Capture the cell that displays the provided text and extract its (X, Y) central coordinate. 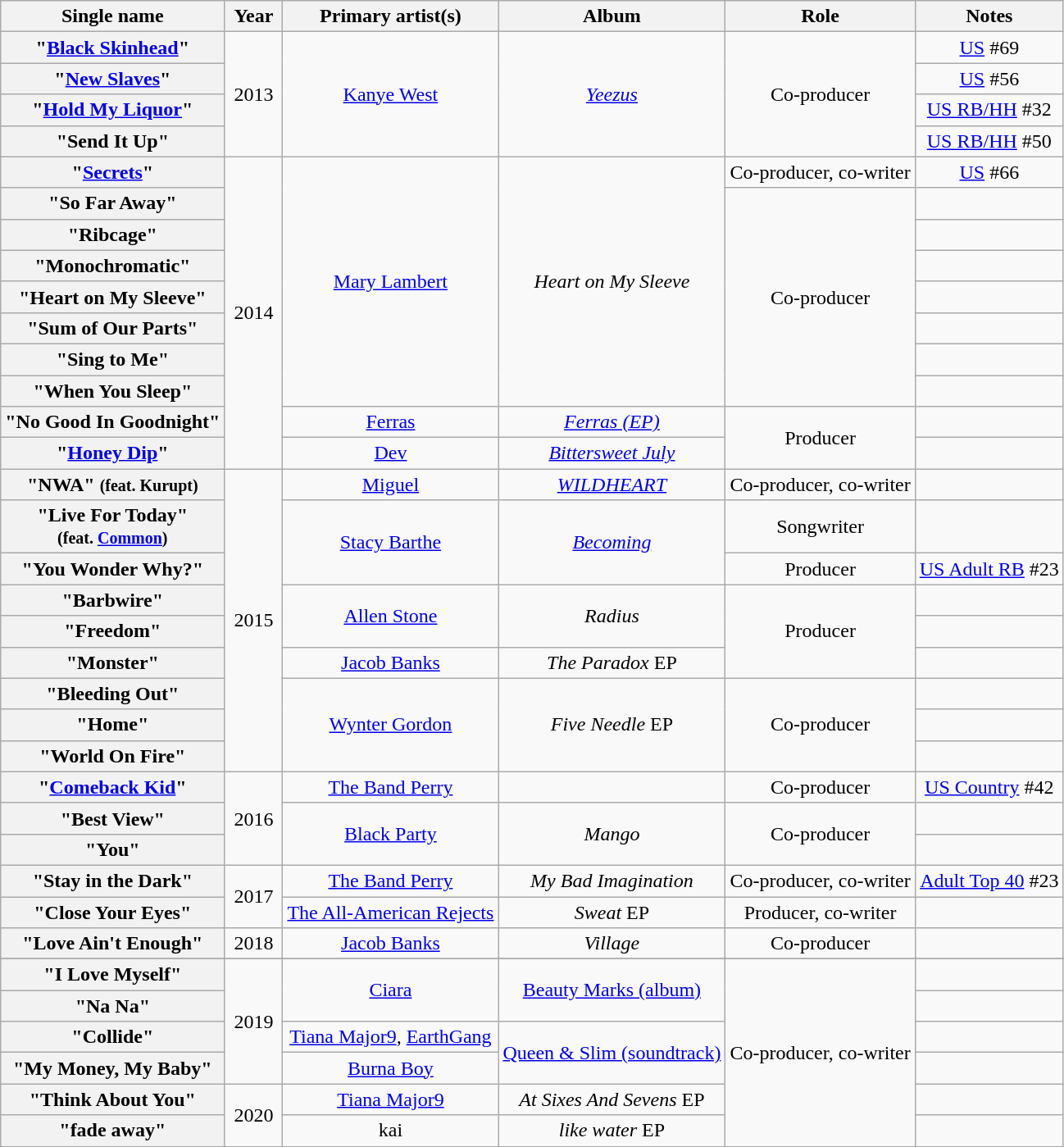
My Bad Imagination (612, 881)
US #56 (989, 79)
Ferras (EP) (612, 422)
Kanye West (390, 94)
Ciara (390, 990)
Ferras (390, 422)
"Monochromatic" (113, 266)
Year (254, 16)
2015 (254, 621)
"Best View" (113, 818)
Black Party (390, 834)
"I Love Myself" (113, 975)
US #69 (989, 48)
Single name (113, 16)
"Sing to Me" (113, 359)
"NWA" (feat. Kurupt) (113, 485)
"Honey Dip" (113, 453)
"Secrets" (113, 172)
"Na Na" (113, 1006)
"Send It Up" (113, 141)
Songwriter (820, 526)
"fade away" (113, 1131)
2016 (254, 818)
Burna Boy (390, 1068)
Yeezus (612, 94)
Sweat EP (612, 913)
"Live For Today"(feat. Common) (113, 526)
"Sum of Our Parts" (113, 328)
kai (390, 1131)
like water EP (612, 1131)
Allen Stone (390, 616)
Heart on My Sleeve (612, 281)
"Black Skinhead" (113, 48)
"Stay in the Dark" (113, 881)
"Comeback Kid" (113, 787)
"Freedom" (113, 631)
"You Wonder Why?" (113, 569)
2014 (254, 313)
US RB/HH #50 (989, 141)
Miguel (390, 485)
2013 (254, 94)
Village (612, 944)
2017 (254, 896)
Wynter Gordon (390, 725)
US Country #42 (989, 787)
"So Far Away" (113, 203)
Queen & Slim (soundtrack) (612, 1053)
The Paradox EP (612, 662)
Mango (612, 834)
Mary Lambert (390, 281)
"Heart on My Sleeve" (113, 297)
At Sixes And Sevens EP (612, 1099)
"Close Your Eyes" (113, 913)
"Ribcage" (113, 234)
2020 (254, 1115)
"New Slaves" (113, 79)
Dev (390, 453)
Bittersweet July (612, 453)
The All-American Rejects (390, 913)
Primary artist(s) (390, 16)
"Home" (113, 725)
Notes (989, 16)
"No Good In Goodnight" (113, 422)
Tiana Major9 (390, 1099)
"Hold My Liquor" (113, 110)
2018 (254, 944)
Adult Top 40 #23 (989, 881)
"When You Sleep" (113, 391)
US #66 (989, 172)
2019 (254, 1022)
Stacy Barthe (390, 543)
Tiana Major9, EarthGang (390, 1037)
"Love Ain't Enough" (113, 944)
US RB/HH #32 (989, 110)
"My Money, My Baby" (113, 1068)
Role (820, 16)
"Monster" (113, 662)
"Think About You" (113, 1099)
"Collide" (113, 1037)
"World On Fire" (113, 756)
US Adult RB #23 (989, 569)
Producer, co-writer (820, 913)
"You" (113, 849)
Five Needle EP (612, 725)
WILDHEART (612, 485)
"Barbwire" (113, 600)
Radius (612, 616)
Album (612, 16)
"Bleeding Out" (113, 694)
Beauty Marks (album) (612, 990)
Becoming (612, 543)
